Determine the (X, Y) coordinate at the center of the cell enclosing the given text.  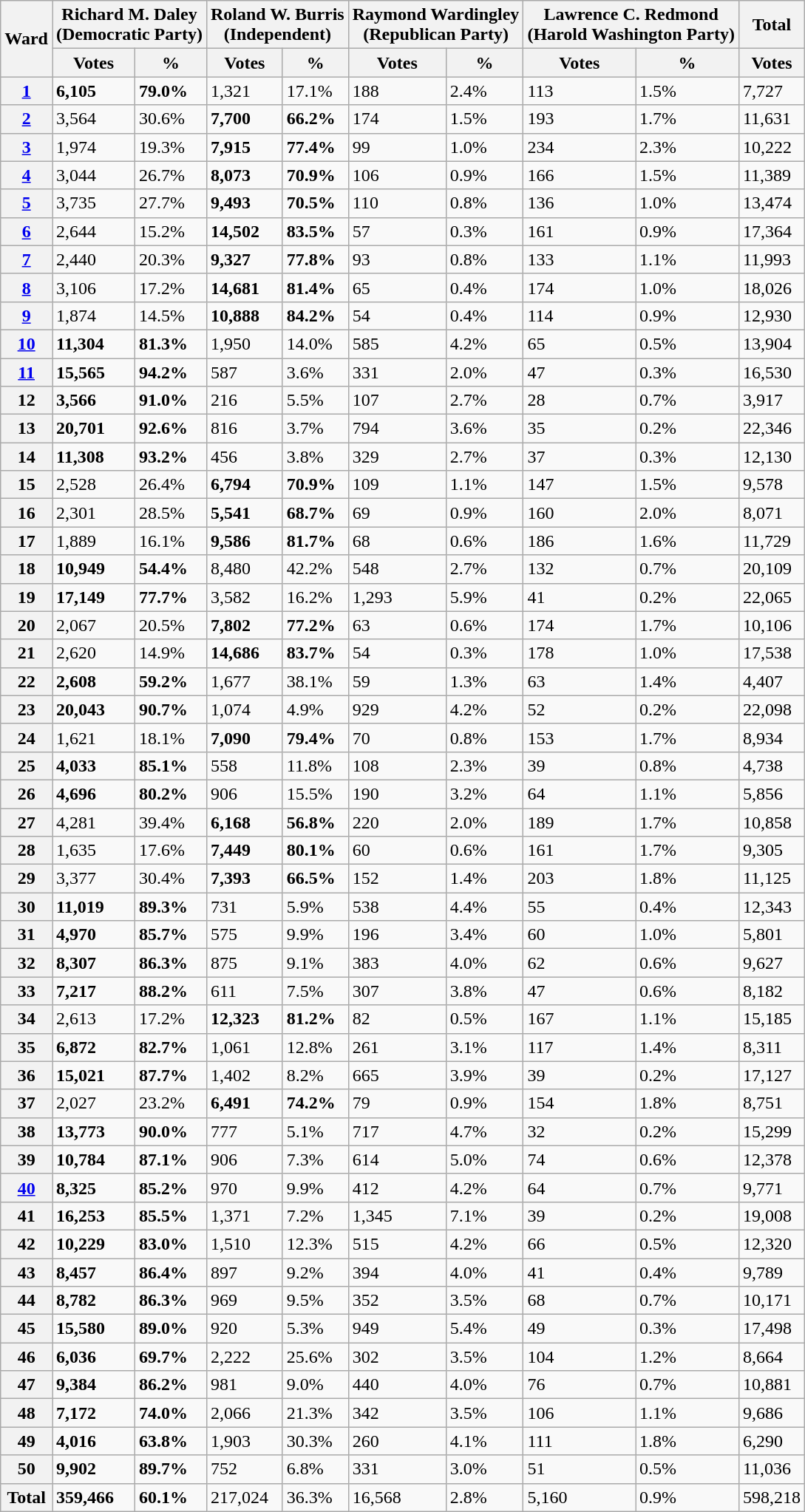
1,677 (244, 681)
13,474 (772, 203)
897 (244, 1272)
48 (27, 1413)
17.6% (171, 851)
7.2% (315, 1216)
14,681 (244, 287)
4 (27, 175)
7,700 (244, 119)
44 (27, 1301)
59.2% (171, 681)
8,325 (93, 1188)
1,321 (244, 91)
11,019 (93, 907)
17.1% (315, 91)
40 (27, 1188)
217,024 (244, 1497)
3,735 (93, 203)
88.2% (171, 991)
9,686 (772, 1413)
83.5% (315, 231)
8,311 (772, 1047)
11,304 (93, 344)
10,222 (772, 147)
21 (27, 653)
3,377 (93, 879)
89.3% (171, 907)
2,066 (244, 1413)
5,801 (772, 935)
18 (27, 569)
10,949 (93, 569)
9.5% (315, 1301)
22 (27, 681)
4.9% (315, 709)
38 (27, 1131)
5.4% (485, 1329)
4,016 (93, 1441)
2.4% (485, 91)
3,566 (93, 401)
3.0% (485, 1469)
6.8% (315, 1469)
77.7% (171, 597)
13 (27, 429)
16 (27, 513)
3,582 (244, 597)
3.1% (485, 1047)
84.2% (315, 316)
20,043 (93, 709)
114 (580, 316)
152 (397, 879)
598,218 (772, 1497)
9,586 (244, 541)
3,564 (93, 119)
93.2% (171, 457)
8,934 (772, 738)
6,290 (772, 1441)
20 (27, 625)
63.8% (171, 1441)
87.1% (171, 1159)
6,491 (244, 1103)
10,784 (93, 1159)
167 (580, 1019)
9.2% (315, 1272)
74 (580, 1159)
1,061 (244, 1047)
440 (397, 1385)
34 (27, 1019)
1,293 (397, 597)
15,299 (772, 1131)
50 (27, 1469)
113 (580, 91)
30.4% (171, 879)
342 (397, 1413)
15.5% (315, 794)
33 (27, 991)
42.2% (315, 569)
20,109 (772, 569)
5.0% (485, 1159)
8.2% (315, 1075)
12,130 (772, 457)
27 (27, 823)
160 (580, 513)
14.0% (315, 344)
14 (27, 457)
83.0% (171, 1244)
10,171 (772, 1301)
15,185 (772, 1019)
70 (397, 738)
23 (27, 709)
Raymond Wardingley(Republican Party) (436, 25)
7,393 (244, 879)
80.2% (171, 794)
136 (580, 203)
23.2% (171, 1103)
1,974 (93, 147)
22,346 (772, 429)
8,782 (93, 1301)
22,065 (772, 597)
16.2% (315, 597)
68.7% (315, 513)
19 (27, 597)
515 (397, 1244)
8,073 (244, 175)
28.5% (171, 513)
3.9% (485, 1075)
85.1% (171, 766)
17,498 (772, 1329)
3,044 (93, 175)
38.1% (315, 681)
20.5% (171, 625)
62 (580, 963)
329 (397, 457)
26.7% (171, 175)
66 (580, 1244)
929 (397, 709)
36 (27, 1075)
107 (397, 401)
16,568 (397, 1497)
8,457 (93, 1272)
1,510 (244, 1244)
26 (27, 794)
82 (397, 1019)
108 (397, 766)
216 (244, 401)
43 (27, 1272)
92.6% (171, 429)
394 (397, 1272)
8,182 (772, 991)
52 (580, 709)
11.8% (315, 766)
39.4% (171, 823)
12.3% (315, 1244)
4,970 (93, 935)
4,033 (93, 766)
12,378 (772, 1159)
89.0% (171, 1329)
575 (244, 935)
66.5% (315, 879)
11,125 (772, 879)
234 (580, 147)
Lawrence C. Redmond(Harold Washington Party) (631, 25)
8,664 (772, 1357)
69.7% (171, 1357)
86.4% (171, 1272)
111 (580, 1441)
188 (397, 91)
412 (397, 1188)
6 (27, 231)
104 (580, 1357)
969 (244, 1301)
110 (397, 203)
70.5% (315, 203)
611 (244, 991)
59 (397, 681)
14,686 (244, 653)
30 (27, 907)
587 (244, 372)
3 (27, 147)
69 (397, 513)
193 (580, 119)
166 (580, 175)
949 (397, 1329)
4.4% (485, 907)
1,402 (244, 1075)
25 (27, 766)
970 (244, 1188)
132 (580, 569)
6,794 (244, 485)
17,149 (93, 597)
3,917 (772, 401)
5,541 (244, 513)
79 (397, 1103)
55 (580, 907)
6,105 (93, 91)
77.4% (315, 147)
1.6% (687, 541)
1,889 (93, 541)
147 (580, 485)
9,627 (772, 963)
82.7% (171, 1047)
26.4% (171, 485)
4,696 (93, 794)
10,858 (772, 823)
14.5% (171, 316)
36.3% (315, 1497)
57 (397, 231)
15,580 (93, 1329)
51 (580, 1469)
7.5% (315, 991)
87.7% (171, 1075)
15.2% (171, 231)
24 (27, 738)
16.1% (171, 541)
9,578 (772, 485)
260 (397, 1441)
8,751 (772, 1103)
154 (580, 1103)
7 (27, 259)
17,127 (772, 1075)
1,621 (93, 738)
81.3% (171, 344)
90.0% (171, 1131)
752 (244, 1469)
30.3% (315, 1441)
10,881 (772, 1385)
352 (397, 1301)
10,888 (244, 316)
7,727 (772, 91)
99 (397, 147)
12,343 (772, 907)
9,305 (772, 851)
548 (397, 569)
1,903 (244, 1441)
11,308 (93, 457)
42 (27, 1244)
558 (244, 766)
794 (397, 429)
5.1% (315, 1131)
11,389 (772, 175)
81.7% (315, 541)
19.3% (171, 147)
614 (397, 1159)
15,565 (93, 372)
16,530 (772, 372)
8,480 (244, 569)
717 (397, 1131)
7,172 (93, 1413)
4.7% (485, 1131)
1 (27, 91)
13,904 (772, 344)
12 (27, 401)
77.8% (315, 259)
85.5% (171, 1216)
9,902 (93, 1469)
9,789 (772, 1272)
7.3% (315, 1159)
7,802 (244, 625)
4,738 (772, 766)
18.1% (171, 738)
11 (27, 372)
5.5% (315, 401)
12,323 (244, 1019)
6,036 (93, 1357)
9,327 (244, 259)
186 (580, 541)
383 (397, 963)
153 (580, 738)
7.1% (485, 1216)
29 (27, 879)
2,067 (93, 625)
2,222 (244, 1357)
2.8% (485, 1497)
12,930 (772, 316)
80.1% (315, 851)
1.3% (485, 681)
17,364 (772, 231)
203 (580, 879)
15 (27, 485)
79.4% (315, 738)
8,307 (93, 963)
18,026 (772, 287)
21.3% (315, 1413)
9,493 (244, 203)
220 (397, 823)
4,281 (93, 823)
2,620 (93, 653)
1,074 (244, 709)
816 (244, 429)
5,160 (580, 1497)
74.0% (171, 1413)
190 (397, 794)
19,008 (772, 1216)
74.2% (315, 1103)
9,771 (772, 1188)
117 (580, 1047)
9,384 (93, 1385)
777 (244, 1131)
79.0% (171, 91)
94.2% (171, 372)
731 (244, 907)
11,729 (772, 541)
91.0% (171, 401)
12.8% (315, 1047)
77.2% (315, 625)
133 (580, 259)
875 (244, 963)
261 (397, 1047)
27.7% (171, 203)
1.2% (687, 1357)
3.7% (315, 429)
5 (27, 203)
9.1% (315, 963)
17,538 (772, 653)
5,856 (772, 794)
4,407 (772, 681)
16,253 (93, 1216)
2,528 (93, 485)
2,027 (93, 1103)
14.9% (171, 653)
2,608 (93, 681)
2,644 (93, 231)
456 (244, 457)
189 (580, 823)
11,993 (772, 259)
1,371 (244, 1216)
8 (27, 287)
86.2% (171, 1385)
10,229 (93, 1244)
85.2% (171, 1188)
7,449 (244, 851)
81.2% (315, 1019)
22,098 (772, 709)
17 (27, 541)
7,090 (244, 738)
14,502 (244, 231)
Ward (27, 38)
302 (397, 1357)
9 (27, 316)
7,915 (244, 147)
85.7% (171, 935)
2,440 (93, 259)
2,301 (93, 513)
920 (244, 1329)
93 (397, 259)
81.4% (315, 287)
20,701 (93, 429)
Roland W. Burris(Independent) (277, 25)
12,320 (772, 1244)
20.3% (171, 259)
109 (397, 485)
7,217 (93, 991)
60.1% (171, 1497)
2,613 (93, 1019)
359,466 (93, 1497)
11,631 (772, 119)
1,345 (397, 1216)
1,874 (93, 316)
13,773 (93, 1131)
31 (27, 935)
83.7% (315, 653)
30.6% (171, 119)
3.2% (485, 794)
981 (244, 1385)
2 (27, 119)
76 (580, 1385)
1,635 (93, 851)
66.2% (315, 119)
3,106 (93, 287)
45 (27, 1329)
46 (27, 1357)
89.7% (171, 1469)
10 (27, 344)
538 (397, 907)
25.6% (315, 1357)
665 (397, 1075)
56.8% (315, 823)
90.7% (171, 709)
54.4% (171, 569)
Richard M. Daley(Democratic Party) (129, 25)
6,168 (244, 823)
15,021 (93, 1075)
178 (580, 653)
196 (397, 935)
9.0% (315, 1385)
4.1% (485, 1441)
585 (397, 344)
3.4% (485, 935)
307 (397, 991)
1,950 (244, 344)
5.3% (315, 1329)
11,036 (772, 1469)
8,071 (772, 513)
10,106 (772, 625)
6,872 (93, 1047)
